Detect which cell encompasses the target text, then output its [x, y] center coordinate. 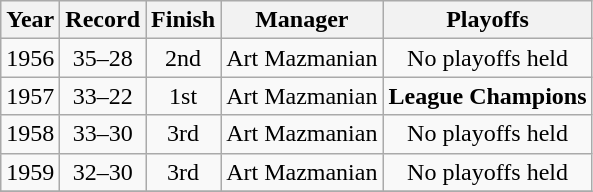
League Champions [488, 96]
1956 [30, 58]
1957 [30, 96]
Playoffs [488, 20]
33–30 [103, 134]
Record [103, 20]
1958 [30, 134]
Manager [302, 20]
2nd [184, 58]
35–28 [103, 58]
33–22 [103, 96]
1st [184, 96]
1959 [30, 172]
32–30 [103, 172]
Finish [184, 20]
Year [30, 20]
